Scan for the cell matching the given text and deliver its [x, y] coordinate at center. 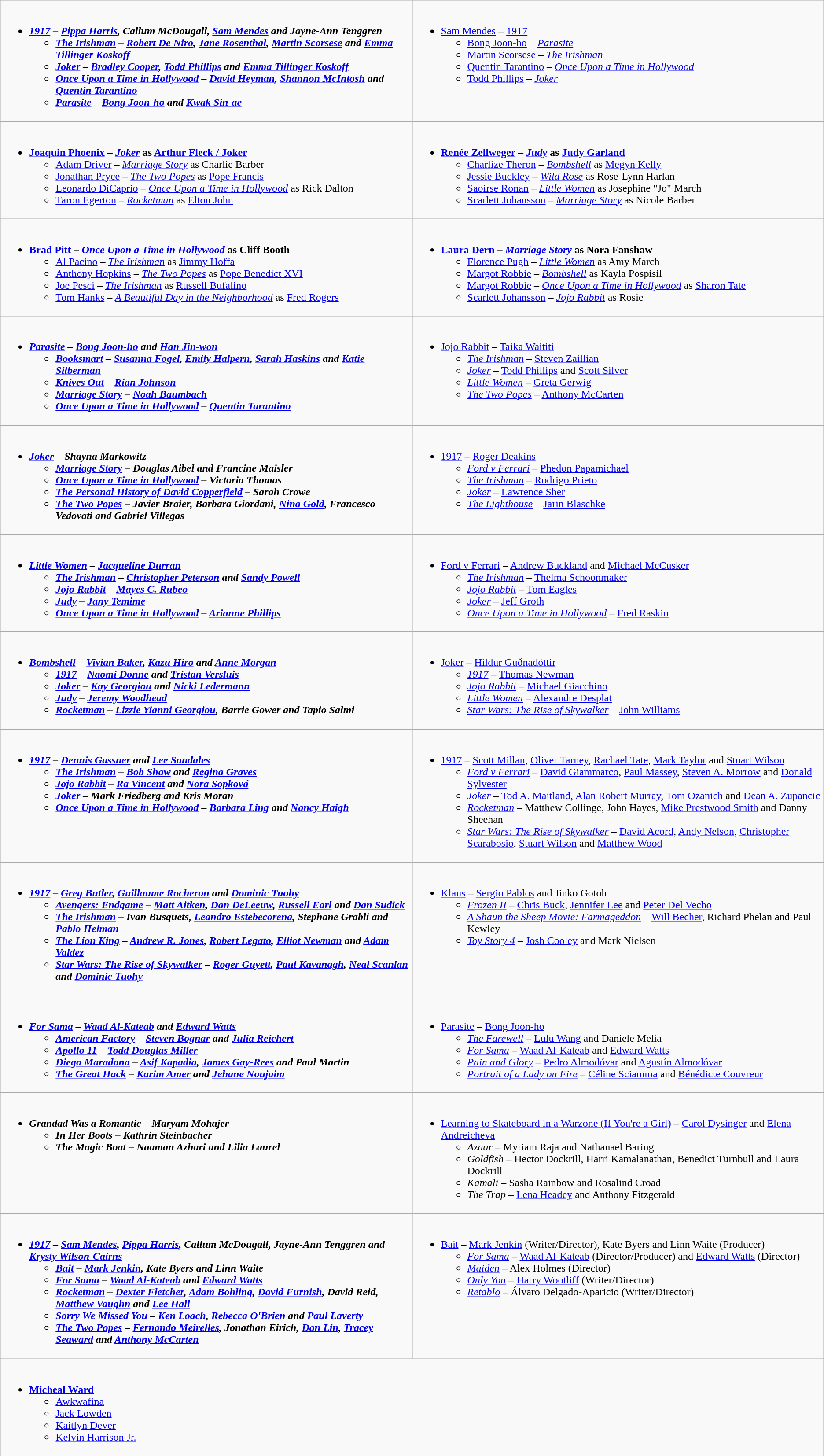
Micheal WardAwkwafinaJack LowdenKaitlyn DeverKelvin Harrison Jr. [412, 1407]
Grandad Was a Romantic – Maryam MohajerIn Her Boots – Kathrin SteinbacherThe Magic Boat – Naaman Azhari and Lilia Laurel [206, 1153]
Sam Mendes – 1917Bong Joon-ho – ParasiteMartin Scorsese – The IrishmanQuentin Tarantino – Once Upon a Time in HollywoodTodd Phillips – Joker [618, 61]
1917 – Roger DeakinsFord v Ferrari – Phedon PapamichaelThe Irishman – Rodrigo PrietoJoker – Lawrence SherThe Lighthouse – Jarin Blaschke [618, 480]
